Extract the (X, Y) coordinate from the center of the cell holding the provided text.  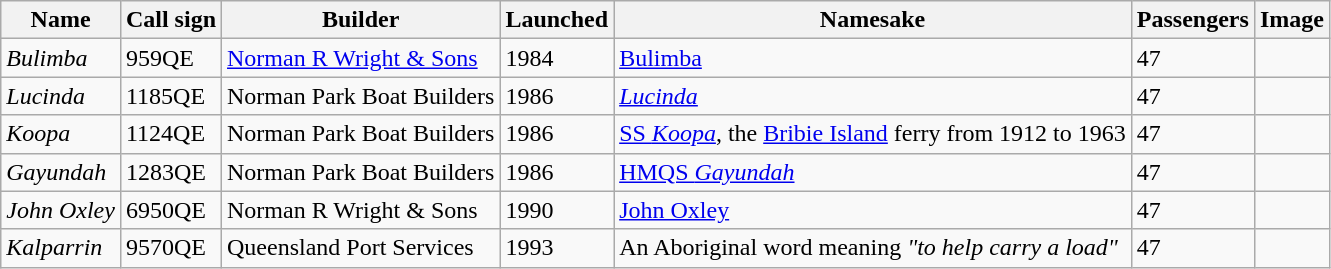
Passengers (1192, 20)
Image (1292, 20)
1283QE (170, 172)
1984 (557, 58)
Launched (557, 20)
1124QE (170, 134)
Call sign (170, 20)
Gayundah (61, 172)
SS Koopa, the Bribie Island ferry from 1912 to 1963 (873, 134)
Builder (361, 20)
Kalparrin (61, 248)
Queensland Port Services (361, 248)
Name (61, 20)
Namesake (873, 20)
Koopa (61, 134)
9570QE (170, 248)
An Aboriginal word meaning "to help carry a load" (873, 248)
1993 (557, 248)
HMQS Gayundah (873, 172)
959QE (170, 58)
6950QE (170, 210)
1990 (557, 210)
1185QE (170, 96)
